Detect which cell encompasses the target text, then output its [X, Y] center coordinate. 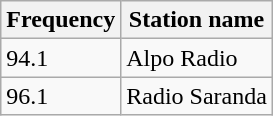
Alpo Radio [197, 58]
Radio Saranda [197, 96]
Frequency [61, 20]
96.1 [61, 96]
94.1 [61, 58]
Station name [197, 20]
